Return the [X, Y] coordinate for the center point of the cell that contains the specified text.  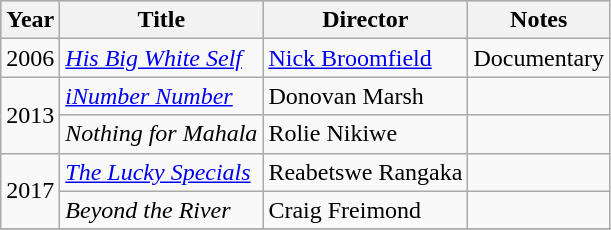
2017 [30, 191]
Documentary [539, 58]
Beyond the River [162, 210]
2006 [30, 58]
Director [366, 20]
Craig Freimond [366, 210]
Reabetswe Rangaka [366, 172]
2013 [30, 115]
Donovan Marsh [366, 96]
iNumber Number [162, 96]
His Big White Self [162, 58]
Nick Broomfield [366, 58]
Title [162, 20]
Notes [539, 20]
Nothing for Mahala [162, 134]
Year [30, 20]
Rolie Nikiwe [366, 134]
The Lucky Specials [162, 172]
